Output the (x, y) coordinate of the center of the cell containing the given text.  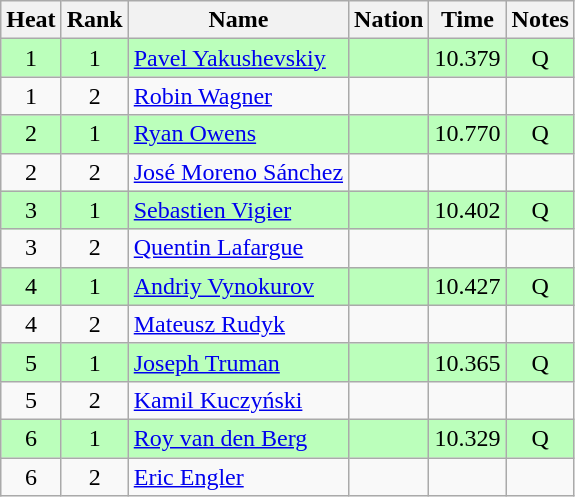
Robin Wagner (238, 96)
Roy van den Berg (238, 438)
Joseph Truman (238, 362)
Kamil Kuczyński (238, 400)
10.770 (468, 134)
10.329 (468, 438)
Nation (389, 20)
José Moreno Sánchez (238, 172)
10.402 (468, 210)
Name (238, 20)
Rank (94, 20)
Mateusz Rudyk (238, 324)
Pavel Yakushevskiy (238, 58)
Quentin Lafargue (238, 248)
Notes (540, 20)
Time (468, 20)
Eric Engler (238, 477)
Sebastien Vigier (238, 210)
10.427 (468, 286)
Ryan Owens (238, 134)
10.365 (468, 362)
10.379 (468, 58)
Heat (31, 20)
Andriy Vynokurov (238, 286)
